Find where the given text appears and provide that cell's center as [X, Y] coordinate. 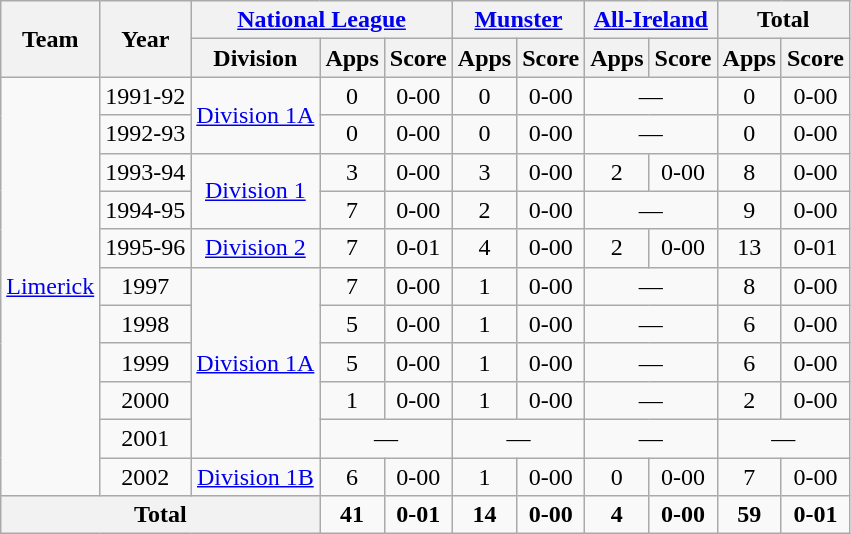
1999 [146, 362]
Division 2 [256, 248]
Division 1 [256, 191]
Munster [518, 20]
1992-93 [146, 134]
All-Ireland [651, 20]
14 [484, 515]
1998 [146, 324]
Division [256, 58]
1993-94 [146, 172]
2001 [146, 438]
1995-96 [146, 248]
13 [749, 248]
Team [50, 39]
1994-95 [146, 210]
1997 [146, 286]
9 [749, 210]
59 [749, 515]
2000 [146, 400]
Year [146, 39]
Division 1B [256, 477]
1991-92 [146, 96]
Limerick [50, 286]
41 [352, 515]
National League [322, 20]
2002 [146, 477]
